Find where the given text appears and provide that cell's center as [x, y] coordinate. 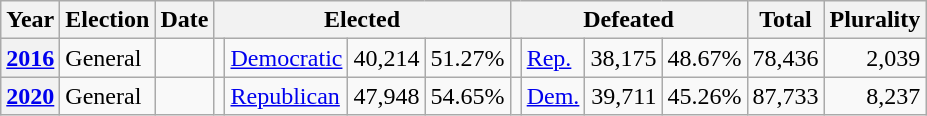
Plurality [875, 20]
51.27% [468, 58]
Republican [286, 96]
Democratic [286, 58]
38,175 [624, 58]
Rep. [553, 58]
39,711 [624, 96]
2020 [30, 96]
Dem. [553, 96]
78,436 [786, 58]
40,214 [386, 58]
45.26% [704, 96]
2,039 [875, 58]
47,948 [386, 96]
87,733 [786, 96]
Year [30, 20]
8,237 [875, 96]
Election [108, 20]
Elected [362, 20]
Defeated [628, 20]
48.67% [704, 58]
54.65% [468, 96]
Total [786, 20]
2016 [30, 58]
Date [184, 20]
